Detect which cell encompasses the target text, then output its (x, y) center coordinate. 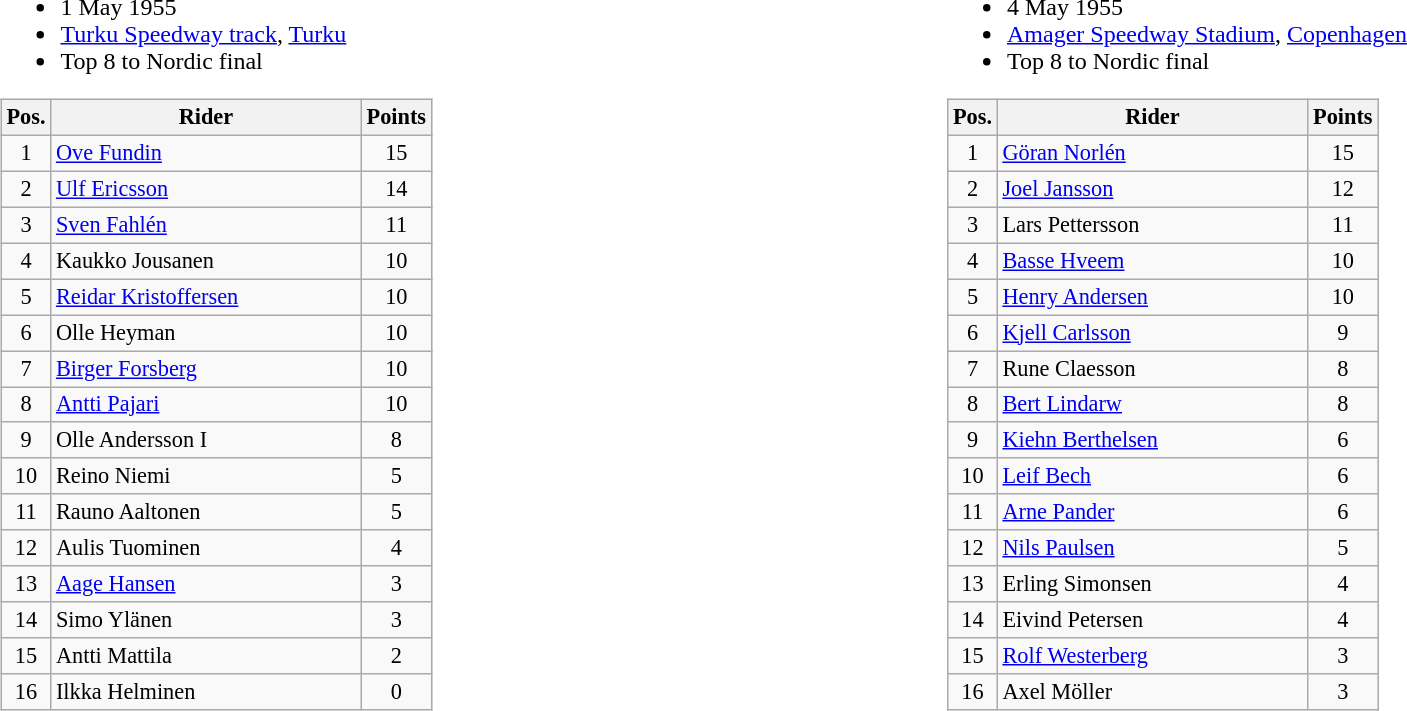
0 (396, 692)
Rune Claesson (1152, 369)
Eivind Petersen (1152, 620)
Antti Pajari (206, 404)
Lars Pettersson (1152, 225)
Henry Andersen (1152, 297)
Ilkka Helminen (206, 692)
Kaukko Jousanen (206, 261)
Joel Jansson (1152, 189)
Rolf Westerberg (1152, 656)
Arne Pander (1152, 512)
Kjell Carlsson (1152, 333)
Basse Hveem (1152, 261)
Leif Bech (1152, 476)
Nils Paulsen (1152, 548)
Axel Möller (1152, 692)
Ulf Ericsson (206, 189)
Ove Fundin (206, 153)
Olle Heyman (206, 333)
Olle Andersson I (206, 440)
Rauno Aaltonen (206, 512)
Antti Mattila (206, 656)
Reidar Kristoffersen (206, 297)
Göran Norlén (1152, 153)
Bert Lindarw (1152, 404)
Birger Forsberg (206, 369)
Kiehn Berthelsen (1152, 440)
Aulis Tuominen (206, 548)
Simo Ylänen (206, 620)
Reino Niemi (206, 476)
Erling Simonsen (1152, 584)
Aage Hansen (206, 584)
Sven Fahlén (206, 225)
